Return [X, Y] of the center of cell containing provided text 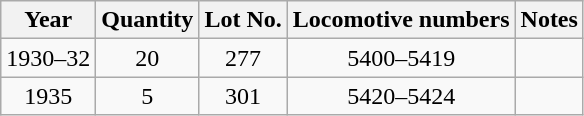
Lot No. [243, 20]
5 [148, 96]
Quantity [148, 20]
5400–5419 [401, 58]
Notes [549, 20]
301 [243, 96]
1930–32 [48, 58]
5420–5424 [401, 96]
Locomotive numbers [401, 20]
20 [148, 58]
Year [48, 20]
1935 [48, 96]
277 [243, 58]
